Output the (x, y) coordinate of the center of the cell containing the given text.  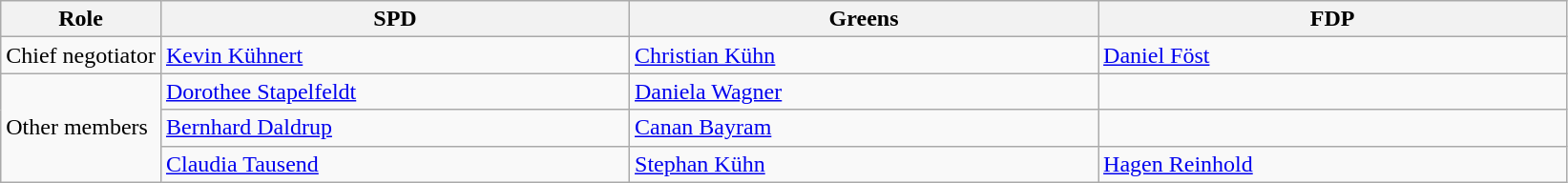
Dorothee Stapelfeldt (395, 91)
Claudia Tausend (395, 164)
Daniel Föst (1332, 55)
Other members (81, 128)
Greens (865, 19)
Bernhard Daldrup (395, 128)
Daniela Wagner (865, 91)
Christian Kühn (865, 55)
Canan Bayram (865, 128)
Role (81, 19)
Kevin Kühnert (395, 55)
Hagen Reinhold (1332, 164)
SPD (395, 19)
FDP (1332, 19)
Chief negotiator (81, 55)
Stephan Kühn (865, 164)
